Pinpoint the cell where the given text exists, returning its [X, Y] midpoint coordinate. 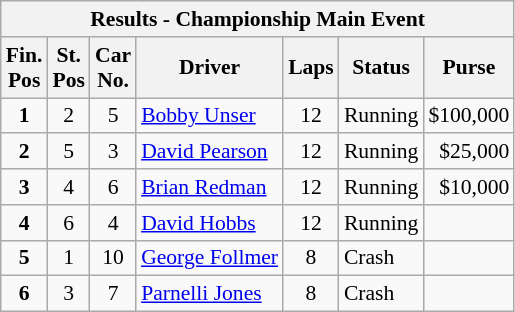
$100,000 [468, 116]
Bobby Unser [210, 116]
Fin.Pos [24, 68]
Driver [210, 68]
Parnelli Jones [210, 294]
Purse [468, 68]
7 [113, 294]
St.Pos [68, 68]
David Hobbs [210, 223]
CarNo. [113, 68]
$25,000 [468, 152]
10 [113, 258]
Laps [311, 68]
$10,000 [468, 187]
Status [381, 68]
Results - Championship Main Event [258, 19]
George Follmer [210, 258]
Brian Redman [210, 187]
David Pearson [210, 152]
